Determine the [X, Y] coordinate at the center of the cell enclosing the given text.  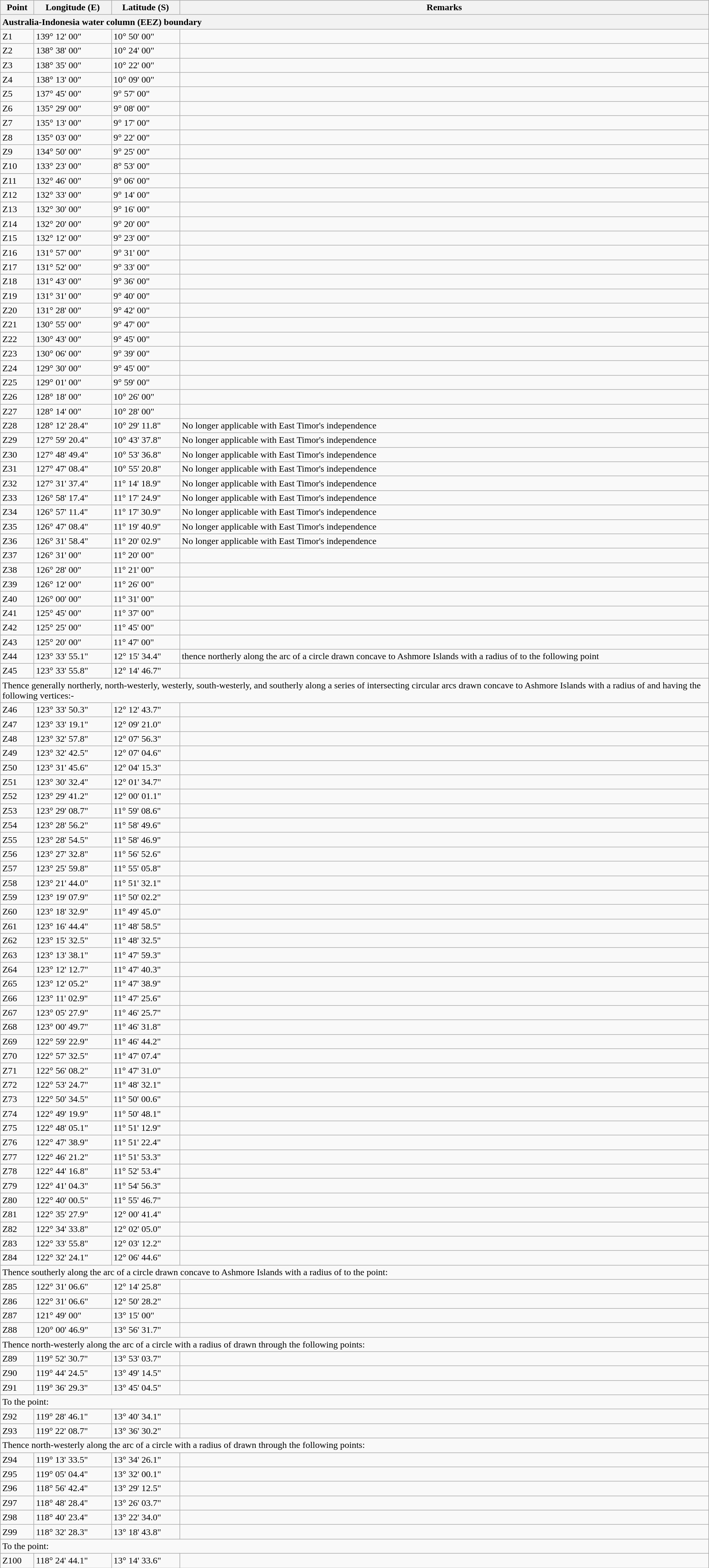
Z51 [17, 782]
126° 31' 00" [73, 555]
Longitude (E) [73, 8]
10° 50' 00" [145, 36]
Z7 [17, 123]
Z77 [17, 1157]
11° 46' 31.8" [145, 1027]
11° 58' 46.9" [145, 839]
Z73 [17, 1099]
Z93 [17, 1431]
10° 53' 36.8" [145, 455]
13° 36' 30.2" [145, 1431]
Z66 [17, 998]
132° 33' 00" [73, 195]
8° 53' 00" [145, 166]
Z45 [17, 671]
11° 17' 24.9" [145, 498]
Z4 [17, 80]
123° 16' 44.4" [73, 926]
9° 14' 00" [145, 195]
138° 35' 00" [73, 65]
9° 23' 00" [145, 238]
123° 05' 27.9" [73, 1013]
9° 08' 00" [145, 108]
119° 36' 29.3" [73, 1388]
Z89 [17, 1359]
11° 46' 44.2" [145, 1041]
123° 12' 05.2" [73, 984]
119° 28' 46.1" [73, 1416]
Z41 [17, 613]
Z98 [17, 1517]
Z61 [17, 926]
11° 50' 00.6" [145, 1099]
Latitude (S) [145, 8]
12° 07' 56.3" [145, 739]
Z12 [17, 195]
Remarks [444, 8]
123° 19' 07.9" [73, 897]
Z20 [17, 310]
118° 24' 44.1" [73, 1560]
Z18 [17, 281]
132° 30' 00" [73, 209]
12° 50' 28.2" [145, 1301]
122° 47' 38.9" [73, 1143]
123° 21' 44.0" [73, 883]
12° 12' 43.7" [145, 710]
10° 55' 20.8" [145, 469]
131° 28' 00" [73, 310]
122° 44' 16.8" [73, 1171]
11° 50' 02.2" [145, 897]
9° 16' 00" [145, 209]
119° 22' 08.7" [73, 1431]
11° 51' 22.4" [145, 1143]
Z35 [17, 527]
132° 12' 00" [73, 238]
11° 50' 48.1" [145, 1113]
118° 32' 28.3" [73, 1532]
Z6 [17, 108]
Z96 [17, 1488]
Z23 [17, 353]
11° 55' 05.8" [145, 868]
Z25 [17, 382]
11° 19' 40.9" [145, 527]
123° 25' 59.8" [73, 868]
127° 47' 08.4" [73, 469]
11° 48' 32.5" [145, 941]
9° 59' 00" [145, 382]
11° 54' 56.3" [145, 1186]
129° 01' 00" [73, 382]
Z64 [17, 969]
123° 33' 55.1" [73, 657]
138° 13' 00" [73, 80]
123° 29' 41.2" [73, 796]
Z48 [17, 739]
11° 46' 25.7" [145, 1013]
9° 42' 00" [145, 310]
123° 27' 32.8" [73, 854]
Z28 [17, 426]
120° 00' 46.9" [73, 1330]
9° 31' 00" [145, 253]
139° 12' 00" [73, 36]
Z46 [17, 710]
Z44 [17, 657]
Z70 [17, 1056]
127° 48' 49.4" [73, 455]
thence northerly along the arc of a circle drawn concave to Ashmore Islands with a radius of to the following point [444, 657]
Z59 [17, 897]
122° 59' 22.9" [73, 1041]
Z87 [17, 1315]
132° 46' 00" [73, 181]
Z56 [17, 854]
Z3 [17, 65]
Z88 [17, 1330]
11° 14' 18.9" [145, 483]
Z63 [17, 955]
118° 40' 23.4" [73, 1517]
13° 40' 34.1" [145, 1416]
135° 03' 00" [73, 137]
Z34 [17, 512]
13° 34' 26.1" [145, 1460]
Z92 [17, 1416]
Z13 [17, 209]
137° 45' 00" [73, 94]
11° 17' 30.9" [145, 512]
11° 55' 46.7" [145, 1200]
122° 48' 05.1" [73, 1128]
Z15 [17, 238]
Z78 [17, 1171]
Z99 [17, 1532]
Z2 [17, 51]
12° 09' 21.0" [145, 724]
123° 30' 32.4" [73, 782]
11° 37' 00" [145, 613]
123° 11' 02.9" [73, 998]
Z58 [17, 883]
12° 02' 05.0" [145, 1229]
123° 28' 56.2" [73, 825]
123° 33' 55.8" [73, 671]
138° 38' 00" [73, 51]
11° 47' 31.0" [145, 1070]
123° 33' 50.3" [73, 710]
Z67 [17, 1013]
119° 05' 04.4" [73, 1474]
11° 47' 00" [145, 642]
Z68 [17, 1027]
125° 25' 00" [73, 627]
Z86 [17, 1301]
13° 53' 03.7" [145, 1359]
122° 33' 55.8" [73, 1243]
11° 20' 02.9" [145, 541]
Z9 [17, 152]
123° 18' 32.9" [73, 912]
Z24 [17, 368]
119° 44' 24.5" [73, 1373]
Z82 [17, 1229]
13° 29' 12.5" [145, 1488]
123° 31' 45.6" [73, 768]
Z33 [17, 498]
9° 57' 00" [145, 94]
9° 20' 00" [145, 224]
126° 28' 00" [73, 570]
Z31 [17, 469]
9° 40' 00" [145, 296]
Z32 [17, 483]
9° 33' 00" [145, 267]
131° 57' 00" [73, 253]
12° 04' 15.3" [145, 768]
122° 49' 19.9" [73, 1113]
Z26 [17, 397]
11° 48' 32.1" [145, 1085]
Z21 [17, 325]
9° 06' 00" [145, 181]
10° 24' 00" [145, 51]
Z38 [17, 570]
13° 26' 03.7" [145, 1503]
9° 47' 00" [145, 325]
130° 43' 00" [73, 339]
11° 58' 49.6" [145, 825]
118° 56' 42.4" [73, 1488]
9° 39' 00" [145, 353]
Z54 [17, 825]
126° 31' 58.4" [73, 541]
11° 52' 53.4" [145, 1171]
126° 00' 00" [73, 599]
122° 41' 04.3" [73, 1186]
122° 40' 00.5" [73, 1200]
129° 30' 00" [73, 368]
9° 22' 00" [145, 137]
Z74 [17, 1113]
123° 29' 08.7" [73, 811]
9° 36' 00" [145, 281]
121° 49' 00" [73, 1315]
13° 22' 34.0" [145, 1517]
10° 09' 00" [145, 80]
10° 43' 37.8" [145, 440]
125° 45' 00" [73, 613]
Z27 [17, 411]
12° 00' 01.1" [145, 796]
10° 22' 00" [145, 65]
Z72 [17, 1085]
Z5 [17, 94]
128° 18' 00" [73, 397]
12° 14' 25.8" [145, 1287]
119° 13' 33.5" [73, 1460]
12° 07' 04.6" [145, 753]
126° 47' 08.4" [73, 527]
11° 45' 00" [145, 627]
11° 47' 40.3" [145, 969]
10° 26' 00" [145, 397]
12° 00' 41.4" [145, 1215]
Z52 [17, 796]
123° 13' 38.1" [73, 955]
Z100 [17, 1560]
Z83 [17, 1243]
Z57 [17, 868]
122° 46' 21.2" [73, 1157]
122° 53' 24.7" [73, 1085]
Z37 [17, 555]
123° 32' 42.5" [73, 753]
12° 01' 34.7" [145, 782]
13° 32' 00.1" [145, 1474]
135° 13' 00" [73, 123]
9° 25' 00" [145, 152]
Z14 [17, 224]
Z69 [17, 1041]
126° 12' 00" [73, 584]
134° 50' 00" [73, 152]
13° 49' 14.5" [145, 1373]
11° 51' 32.1" [145, 883]
Z40 [17, 599]
11° 26' 00" [145, 584]
11° 47' 07.4" [145, 1056]
119° 52' 30.7" [73, 1359]
Z10 [17, 166]
12° 14' 46.7" [145, 671]
11° 47' 38.9" [145, 984]
Point [17, 8]
11° 47' 25.6" [145, 998]
123° 12' 12.7" [73, 969]
Thence southerly along the arc of a circle drawn concave to Ashmore Islands with a radius of to the point: [354, 1272]
Z29 [17, 440]
125° 20' 00" [73, 642]
135° 29' 00" [73, 108]
Z65 [17, 984]
Z49 [17, 753]
123° 00' 49.7" [73, 1027]
9° 17' 00" [145, 123]
13° 18' 43.8" [145, 1532]
131° 52' 00" [73, 267]
Z62 [17, 941]
Z39 [17, 584]
Z43 [17, 642]
Z95 [17, 1474]
11° 20' 00" [145, 555]
11° 56' 52.6" [145, 854]
Z80 [17, 1200]
131° 43' 00" [73, 281]
122° 50' 34.5" [73, 1099]
Z22 [17, 339]
11° 21' 00" [145, 570]
122° 34' 33.8" [73, 1229]
10° 28' 00" [145, 411]
127° 31' 37.4" [73, 483]
Z84 [17, 1258]
122° 32' 24.1" [73, 1258]
11° 31' 00" [145, 599]
13° 45' 04.5" [145, 1388]
Z30 [17, 455]
11° 51' 53.3" [145, 1157]
10° 29' 11.8" [145, 426]
Z55 [17, 839]
Z71 [17, 1070]
122° 57' 32.5" [73, 1056]
12° 15' 34.4" [145, 657]
11° 59' 08.6" [145, 811]
Z97 [17, 1503]
13° 15' 00" [145, 1315]
126° 57' 11.4" [73, 512]
133° 23' 00" [73, 166]
Z79 [17, 1186]
Z53 [17, 811]
123° 33' 19.1" [73, 724]
Z42 [17, 627]
Z1 [17, 36]
11° 48' 58.5" [145, 926]
12° 06' 44.6" [145, 1258]
128° 12' 28.4" [73, 426]
11° 51' 12.9" [145, 1128]
Z47 [17, 724]
122° 56' 08.2" [73, 1070]
11° 47' 59.3" [145, 955]
118° 48' 28.4" [73, 1503]
Australia-Indonesia water column (EEZ) boundary [354, 22]
126° 58' 17.4" [73, 498]
132° 20' 00" [73, 224]
Z76 [17, 1143]
12° 03' 12.2" [145, 1243]
11° 49' 45.0" [145, 912]
Z81 [17, 1215]
Z19 [17, 296]
130° 06' 00" [73, 353]
Z8 [17, 137]
128° 14' 00" [73, 411]
127° 59' 20.4" [73, 440]
Z16 [17, 253]
Z85 [17, 1287]
13° 14' 33.6" [145, 1560]
Z90 [17, 1373]
Z17 [17, 267]
123° 15' 32.5" [73, 941]
Z75 [17, 1128]
130° 55' 00" [73, 325]
13° 56' 31.7" [145, 1330]
123° 32' 57.8" [73, 739]
131° 31' 00" [73, 296]
122° 35' 27.9" [73, 1215]
Z36 [17, 541]
Z94 [17, 1460]
Z50 [17, 768]
Z91 [17, 1388]
Z11 [17, 181]
123° 28' 54.5" [73, 839]
Z60 [17, 912]
